Capture the cell that displays the provided text and extract its [X, Y] central coordinate. 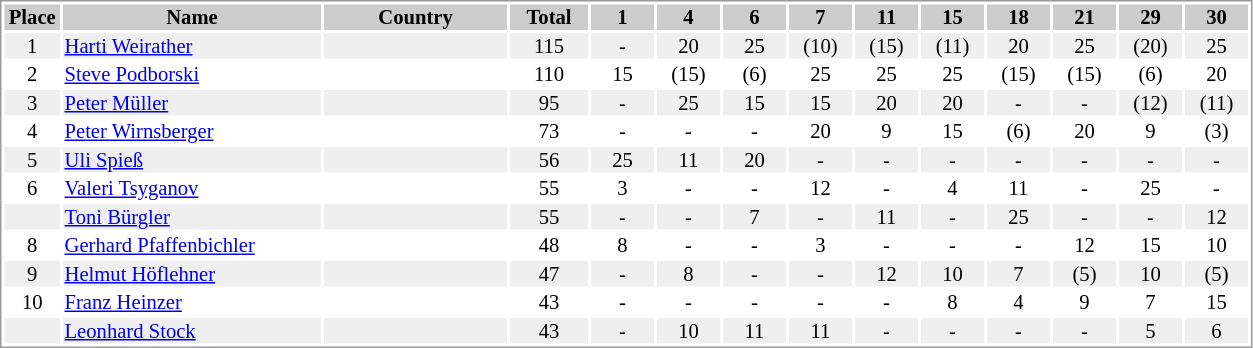
21 [1084, 17]
18 [1018, 17]
48 [549, 245]
Place [32, 17]
(20) [1150, 46]
Harti Weirather [192, 46]
(12) [1150, 103]
(10) [820, 46]
Gerhard Pfaffenbichler [192, 245]
Country [416, 17]
Toni Bürgler [192, 217]
30 [1216, 17]
56 [549, 160]
Peter Wirnsberger [192, 131]
95 [549, 103]
Peter Müller [192, 103]
(3) [1216, 131]
Franz Heinzer [192, 303]
115 [549, 46]
Leonhard Stock [192, 331]
Helmut Höflehner [192, 274]
110 [549, 75]
Total [549, 17]
2 [32, 75]
Valeri Tsyganov [192, 189]
29 [1150, 17]
Steve Podborski [192, 75]
Uli Spieß [192, 160]
47 [549, 274]
Name [192, 17]
73 [549, 131]
